From the cell containing the given text, extract its center point as (x, y) coordinate. 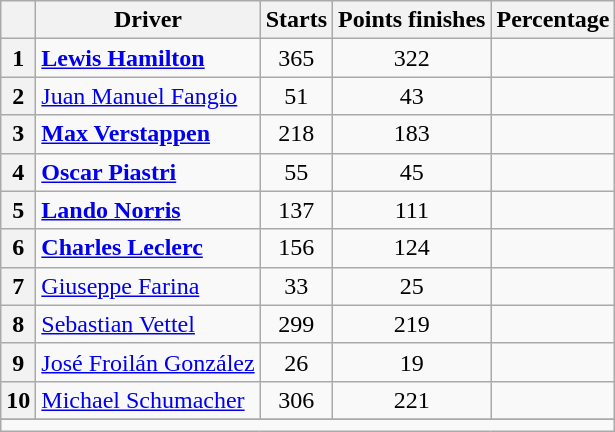
Oscar Piastri (148, 172)
137 (296, 210)
19 (412, 362)
4 (18, 172)
55 (296, 172)
Michael Schumacher (148, 400)
111 (412, 210)
25 (412, 286)
221 (412, 400)
Max Verstappen (148, 134)
Lando Norris (148, 210)
Points finishes (412, 20)
9 (18, 362)
156 (296, 248)
45 (412, 172)
6 (18, 248)
33 (296, 286)
51 (296, 96)
Charles Leclerc (148, 248)
322 (412, 58)
124 (412, 248)
43 (412, 96)
218 (296, 134)
José Froilán González (148, 362)
26 (296, 362)
Lewis Hamilton (148, 58)
365 (296, 58)
2 (18, 96)
219 (412, 324)
1 (18, 58)
5 (18, 210)
Driver (148, 20)
Percentage (553, 20)
Sebastian Vettel (148, 324)
299 (296, 324)
7 (18, 286)
183 (412, 134)
Giuseppe Farina (148, 286)
10 (18, 400)
Juan Manuel Fangio (148, 96)
3 (18, 134)
Starts (296, 20)
306 (296, 400)
8 (18, 324)
